Scan for the cell matching the given text and deliver its (x, y) coordinate at center. 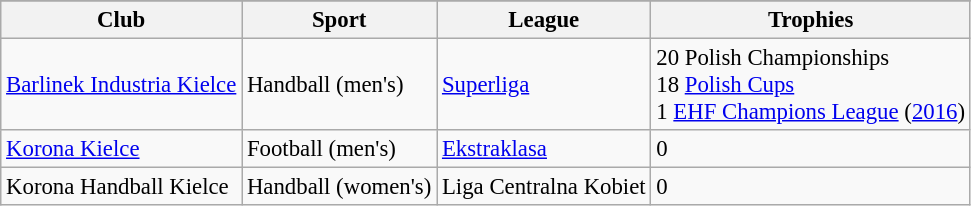
Liga Centralna Kobiet (544, 187)
Korona Kielce (122, 149)
20 Polish Championships18 Polish Cups1 EHF Champions League (2016) (810, 85)
Barlinek Industria Kielce (122, 85)
Handball (men's) (340, 85)
Ekstraklasa (544, 149)
Football (men's) (340, 149)
League (544, 20)
Handball (women's) (340, 187)
Club (122, 20)
Superliga (544, 85)
Korona Handball Kielce (122, 187)
Sport (340, 20)
Trophies (810, 20)
